Find where the given text appears and provide that cell's center as (X, Y) coordinate. 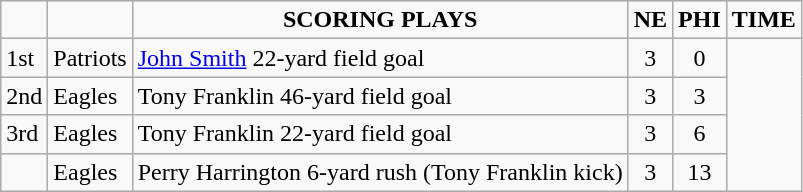
13 (700, 172)
Perry Harrington 6-yard rush (Tony Franklin kick) (380, 172)
Patriots (90, 58)
Tony Franklin 22-yard field goal (380, 134)
SCORING PLAYS (380, 20)
TIME (764, 20)
0 (700, 58)
Tony Franklin 46-yard field goal (380, 96)
John Smith 22-yard field goal (380, 58)
2nd (24, 96)
6 (700, 134)
1st (24, 58)
NE (650, 20)
PHI (700, 20)
3rd (24, 134)
